Detect which cell encompasses the target text, then output its [X, Y] center coordinate. 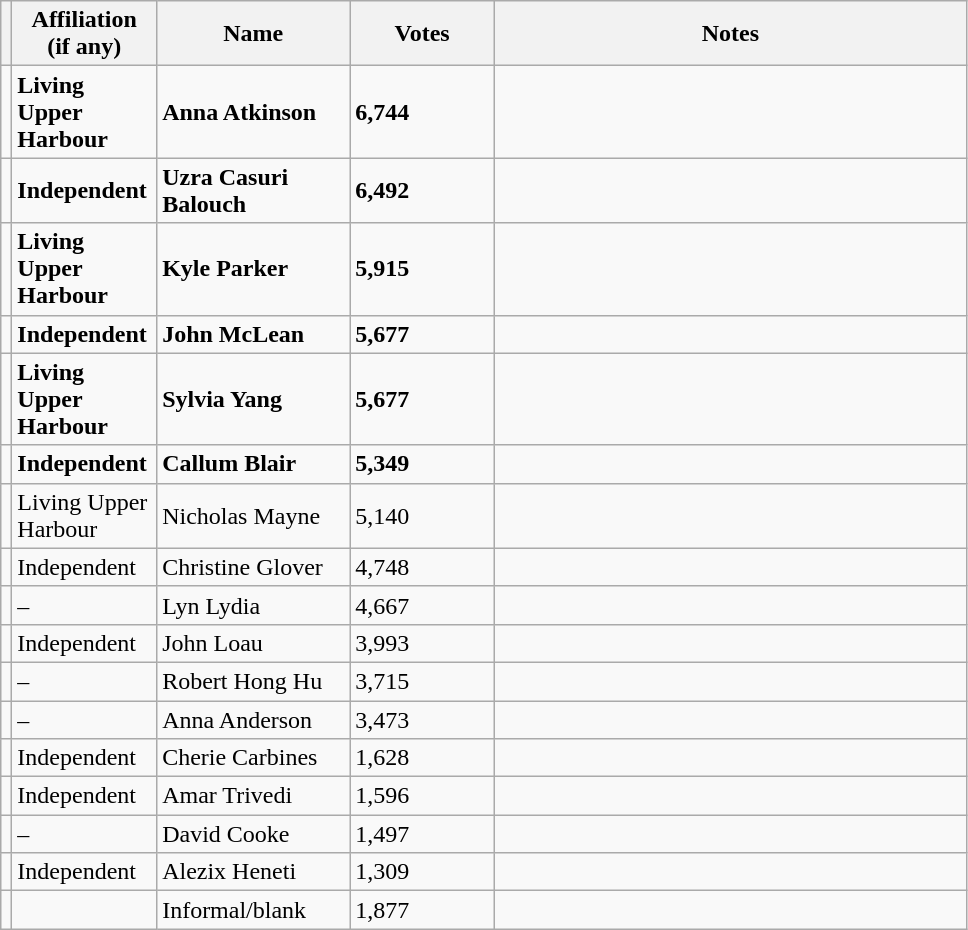
1,309 [422, 872]
John Loau [254, 643]
5,140 [422, 516]
4,667 [422, 605]
Lyn Lydia [254, 605]
Affiliation (if any) [84, 34]
Anna Anderson [254, 719]
5,915 [422, 269]
Nicholas Mayne [254, 516]
John McLean [254, 334]
Robert Hong Hu [254, 681]
1,877 [422, 910]
1,497 [422, 834]
4,748 [422, 567]
David Cooke [254, 834]
Votes [422, 34]
Cherie Carbines [254, 758]
Uzra Casuri Balouch [254, 190]
3,715 [422, 681]
Kyle Parker [254, 269]
Notes [730, 34]
5,349 [422, 464]
Sylvia Yang [254, 399]
Anna Atkinson [254, 112]
Christine Glover [254, 567]
Alezix Heneti [254, 872]
Callum Blair [254, 464]
3,473 [422, 719]
6,744 [422, 112]
Amar Trivedi [254, 796]
6,492 [422, 190]
1,596 [422, 796]
1,628 [422, 758]
Informal/blank [254, 910]
Name [254, 34]
3,993 [422, 643]
